Output the [x, y] coordinate of the center of the cell containing the given text.  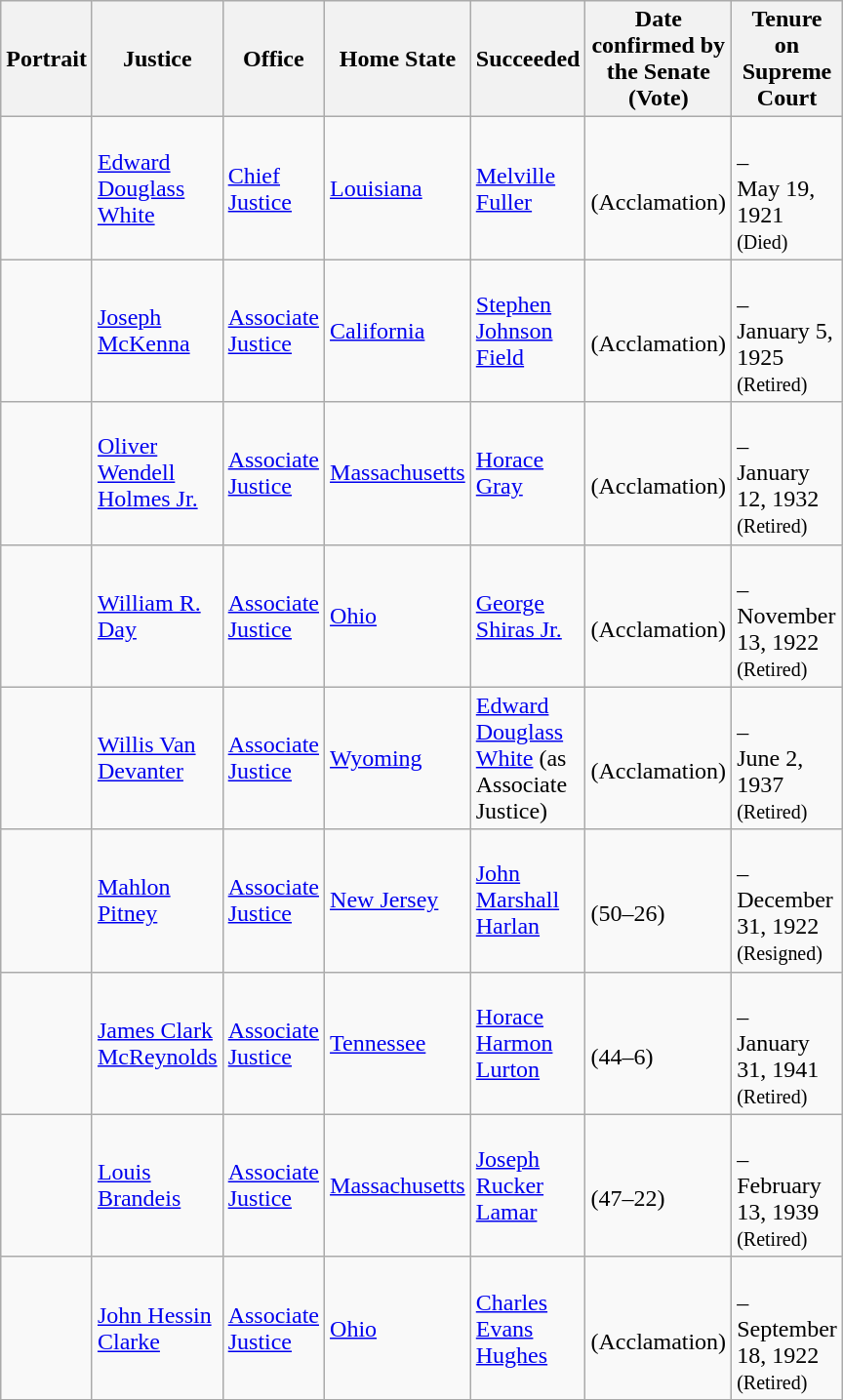
Mahlon Pitney [157, 900]
James Clark McReynolds [157, 1043]
–January 5, 1925(Retired) [787, 331]
Oliver Wendell Holmes Jr. [157, 473]
Horace Gray [528, 473]
Melville Fuller [528, 188]
(44–6) [659, 1043]
Home State [398, 59]
(47–22) [659, 1185]
Louisiana [398, 188]
–January 12, 1932(Retired) [787, 473]
–September 18, 1922(Retired) [787, 1328]
Office [273, 59]
–June 2, 1937(Retired) [787, 758]
–November 13, 1922(Retired) [787, 616]
William R. Day [157, 616]
(50–26) [659, 900]
Tennessee [398, 1043]
–May 19, 1921(Died) [787, 188]
New Jersey [398, 900]
George Shiras Jr. [528, 616]
Tenure on Supreme Court [787, 59]
John Marshall Harlan [528, 900]
Joseph McKenna [157, 331]
Justice [157, 59]
Charles Evans Hughes [528, 1328]
California [398, 331]
Willis Van Devanter [157, 758]
Horace Harmon Lurton [528, 1043]
John Hessin Clarke [157, 1328]
Chief Justice [273, 188]
Louis Brandeis [157, 1185]
Wyoming [398, 758]
–December 31, 1922(Resigned) [787, 900]
Stephen Johnson Field [528, 331]
Portrait [47, 59]
Date confirmed by the Senate(Vote) [659, 59]
Edward Douglass White (as Associate Justice) [528, 758]
–February 13, 1939(Retired) [787, 1185]
Joseph Rucker Lamar [528, 1185]
Edward Douglass White [157, 188]
Succeeded [528, 59]
–January 31, 1941(Retired) [787, 1043]
